Locate the cell with the specified text and output its (X, Y) center coordinate. 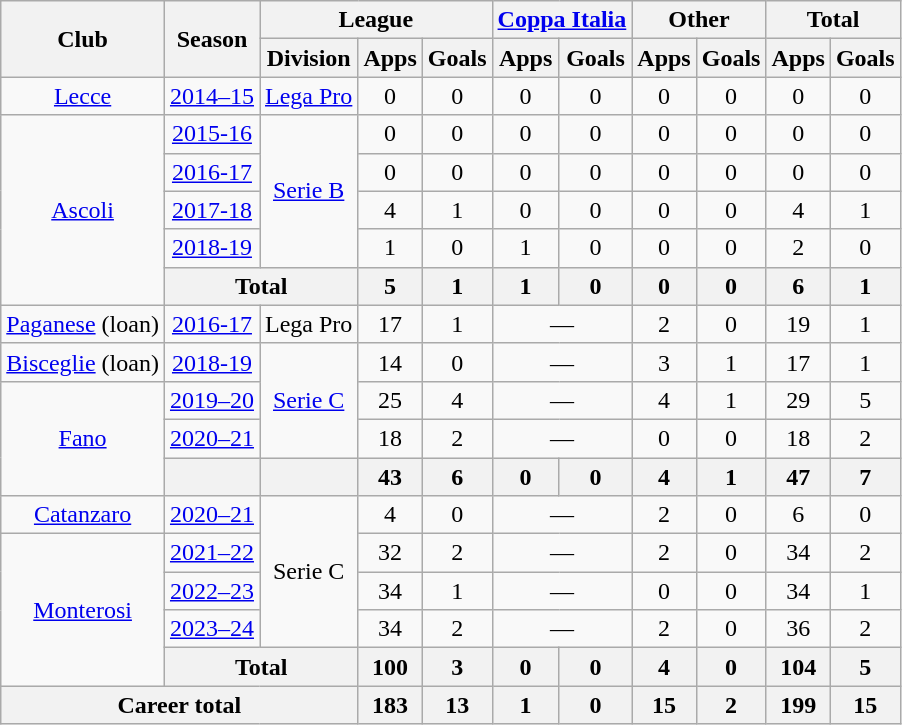
25 (390, 400)
Other (699, 20)
2019–20 (212, 400)
Fano (83, 438)
100 (390, 667)
14 (390, 362)
2014–15 (212, 96)
Club (83, 39)
Division (309, 58)
Career total (180, 705)
Coppa Italia (562, 20)
2023–24 (212, 629)
Lecce (83, 96)
Bisceglie (loan) (83, 362)
2022–23 (212, 591)
32 (390, 553)
36 (798, 629)
Paganese (loan) (83, 324)
2017-18 (212, 210)
104 (798, 667)
Monterosi (83, 610)
13 (457, 705)
Serie B (309, 191)
Season (212, 39)
199 (798, 705)
Catanzaro (83, 515)
7 (865, 477)
47 (798, 477)
29 (798, 400)
43 (390, 477)
2021–22 (212, 553)
League (376, 20)
Ascoli (83, 210)
19 (798, 324)
2015-16 (212, 134)
183 (390, 705)
